Identify which cell holds the provided text, then report its [X, Y] central coordinate. 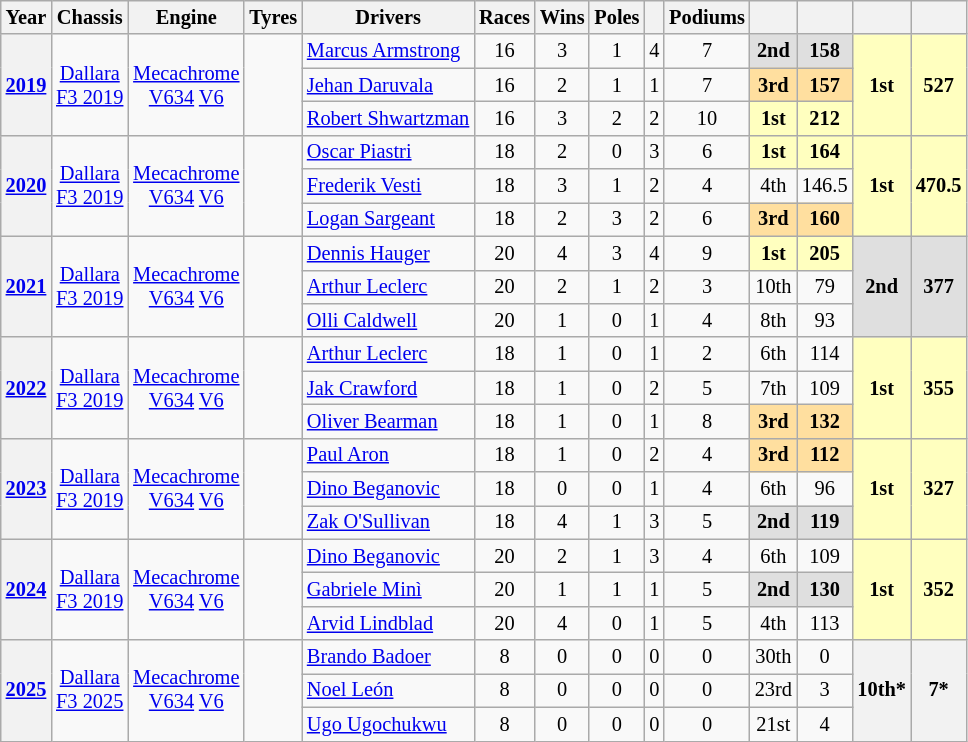
10th [774, 287]
Brando Badoer [388, 657]
10 [707, 118]
Oliver Bearman [388, 421]
Jak Crawford [388, 388]
Year [26, 17]
113 [825, 623]
Robert Shwartzman [388, 118]
132 [825, 421]
Olli Caldwell [388, 320]
Gabriele Minì [388, 589]
164 [825, 152]
10th* [881, 690]
DallaraF3 2025 [90, 690]
2023 [26, 488]
2024 [26, 590]
9 [707, 253]
Podiums [707, 17]
130 [825, 589]
114 [825, 354]
21st [774, 724]
377 [939, 286]
119 [825, 522]
Oscar Piastri [388, 152]
Ugo Ugochukwu [388, 724]
Arvid Lindblad [388, 623]
205 [825, 253]
112 [825, 455]
527 [939, 84]
Jehan Daruvala [388, 85]
2020 [26, 186]
327 [939, 488]
8th [774, 320]
2019 [26, 84]
Poles [616, 17]
2025 [26, 690]
Marcus Armstrong [388, 51]
Chassis [90, 17]
Frederik Vesti [388, 186]
23rd [774, 690]
352 [939, 590]
212 [825, 118]
157 [825, 85]
355 [939, 388]
Wins [562, 17]
Drivers [388, 17]
160 [825, 219]
Races [504, 17]
93 [825, 320]
Zak O'Sullivan [388, 522]
2022 [26, 388]
Logan Sargeant [388, 219]
96 [825, 489]
7* [939, 690]
470.5 [939, 186]
158 [825, 51]
30th [774, 657]
146.5 [825, 186]
Engine [186, 17]
Tyres [273, 17]
Dennis Hauger [388, 253]
Paul Aron [388, 455]
7th [774, 388]
2021 [26, 286]
79 [825, 287]
Noel León [388, 690]
